Scan for the cell matching the given text and deliver its [X, Y] coordinate at center. 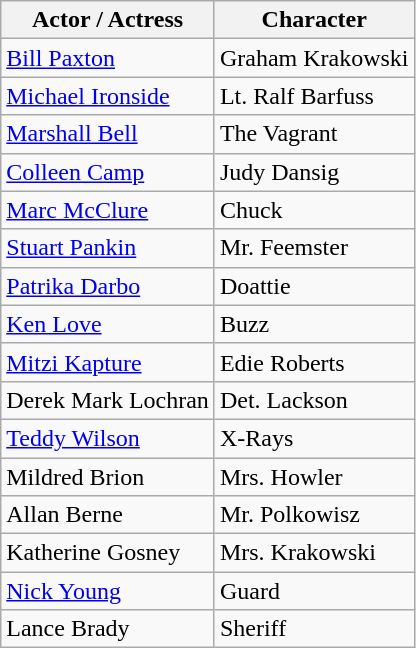
Allan Berne [108, 515]
Edie Roberts [314, 362]
Chuck [314, 210]
X-Rays [314, 438]
Teddy Wilson [108, 438]
Mr. Feemster [314, 248]
Sheriff [314, 629]
Mitzi Kapture [108, 362]
Det. Lackson [314, 400]
Buzz [314, 324]
Patrika Darbo [108, 286]
Judy Dansig [314, 172]
Lt. Ralf Barfuss [314, 96]
Guard [314, 591]
Character [314, 20]
Katherine Gosney [108, 553]
Michael Ironside [108, 96]
Marshall Bell [108, 134]
Mrs. Howler [314, 477]
Lance Brady [108, 629]
The Vagrant [314, 134]
Mrs. Krakowski [314, 553]
Graham Krakowski [314, 58]
Doattie [314, 286]
Actor / Actress [108, 20]
Mildred Brion [108, 477]
Derek Mark Lochran [108, 400]
Mr. Polkowisz [314, 515]
Colleen Camp [108, 172]
Ken Love [108, 324]
Nick Young [108, 591]
Stuart Pankin [108, 248]
Marc McClure [108, 210]
Bill Paxton [108, 58]
